Scan for the cell matching the given text and deliver its [X, Y] coordinate at center. 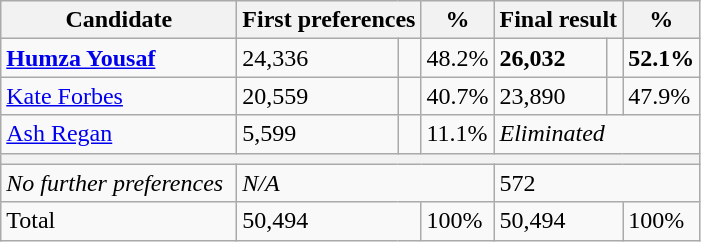
20,559 [318, 96]
52.1% [662, 58]
Total [119, 221]
47.9% [662, 96]
Ash Regan [119, 134]
11.1% [458, 134]
40.7% [458, 96]
Kate Forbes [119, 96]
N/A [366, 183]
Candidate [119, 20]
23,890 [550, 96]
Final result [558, 20]
5,599 [318, 134]
48.2% [458, 58]
No further preferences [119, 183]
26,032 [550, 58]
First preferences [329, 20]
24,336 [318, 58]
Humza Yousaf [119, 58]
Eliminated [597, 134]
572 [597, 183]
